For the text-containing cell, return its midpoint in [X, Y] coordinate format. 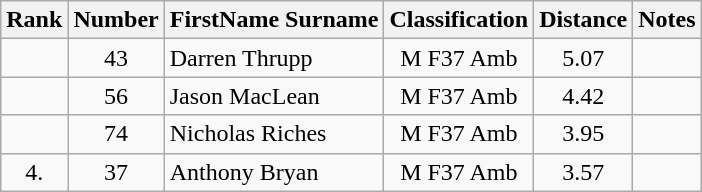
Notes [667, 20]
37 [116, 172]
Anthony Bryan [274, 172]
74 [116, 134]
5.07 [584, 58]
Nicholas Riches [274, 134]
4. [34, 172]
Classification [459, 20]
Rank [34, 20]
Jason MacLean [274, 96]
56 [116, 96]
Darren Thrupp [274, 58]
4.42 [584, 96]
3.57 [584, 172]
3.95 [584, 134]
Distance [584, 20]
Number [116, 20]
43 [116, 58]
FirstName Surname [274, 20]
